Detect which cell encompasses the target text, then output its [X, Y] center coordinate. 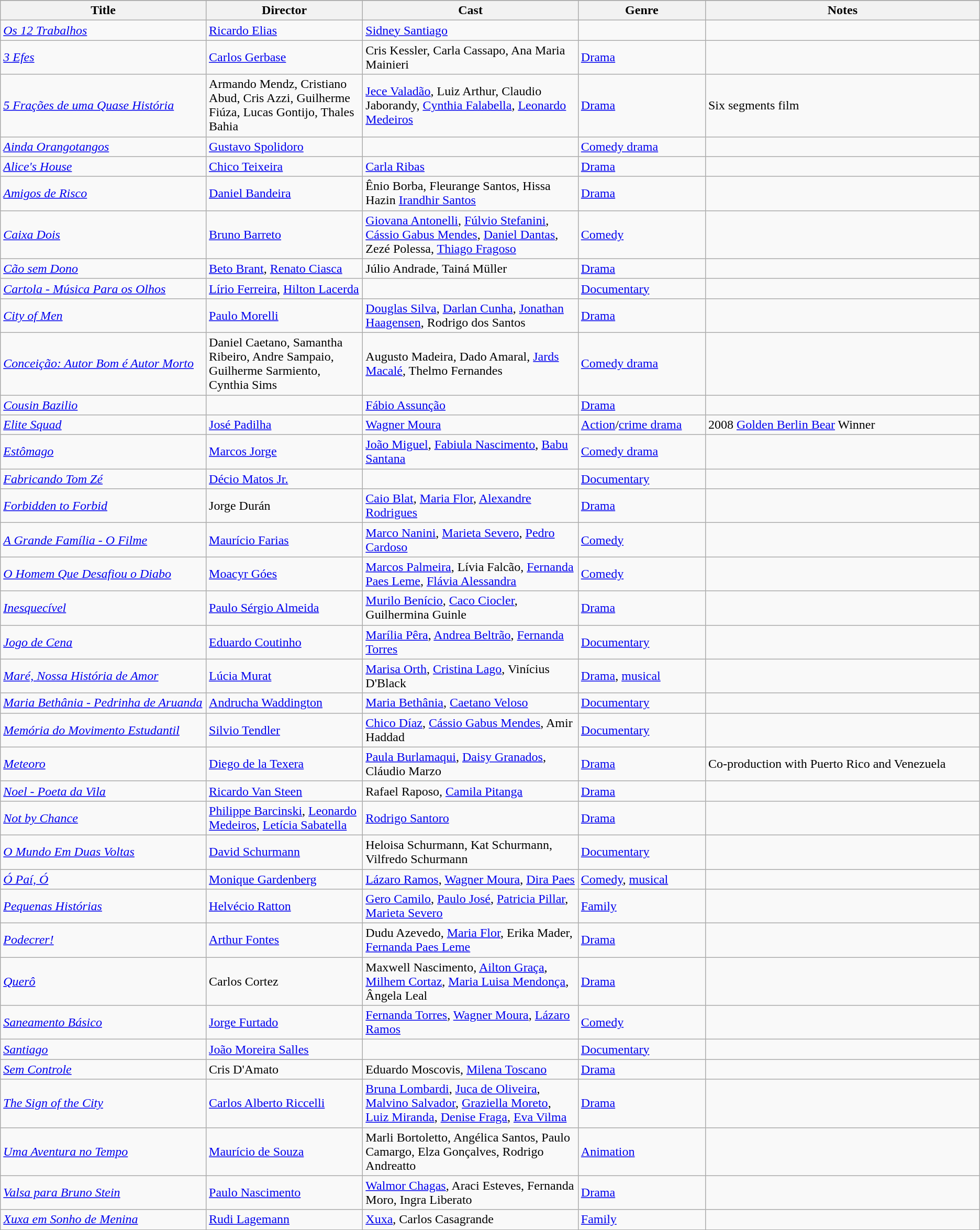
Animation [642, 1151]
Director [285, 10]
Genre [642, 10]
2008 Golden Berlin Bear Winner [842, 425]
Forbidden to Forbid [104, 506]
Podecrer! [104, 940]
Carlos Gerbase [285, 58]
Elite Squad [104, 425]
Augusto Madeira, Dado Amaral, Jards Macalé, Thelmo Fernandes [470, 363]
Bruna Lombardi, Juca de Oliveira, Malvino Salvador, Graziella Moreto, Luiz Miranda, Denise Fraga, Eva Vilma [470, 1103]
Comedy, musical [642, 879]
Cast [470, 10]
Walmor Chagas, Araci Esteves, Fernanda Moro, Ingra Liberato [470, 1192]
O Homem Que Desafiou o Diabo [104, 574]
Maria Bethânia - Pedrinha de Aruanda [104, 703]
Fernanda Torres, Wagner Moura, Lázaro Ramos [470, 1023]
Querô [104, 981]
Andrucha Waddington [285, 703]
Cão sem Dono [104, 269]
Paulo Sérgio Almeida [285, 608]
Conceição: Autor Bom é Autor Morto [104, 363]
Monique Gardenberg [285, 879]
Carlos Alberto Riccelli [285, 1103]
Marli Bortoletto, Angélica Santos, Paulo Camargo, Elza Gonçalves, Rodrigo Andreatto [470, 1151]
Décio Matos Jr. [285, 479]
Saneamento Básico [104, 1023]
Caixa Dois [104, 234]
3 Efes [104, 58]
Rafael Raposo, Camila Pitanga [470, 791]
Uma Aventura no Tempo [104, 1151]
Philippe Barcinski, Leonardo Medeiros, Letícia Sabatella [285, 818]
Jogo de Cena [104, 642]
Chico Teixeira [285, 166]
Marisa Orth, Cristina Lago, Vinícius D'Black [470, 676]
Co-production with Puerto Rico and Venezuela [842, 764]
Daniel Bandeira [285, 194]
José Padilha [285, 425]
Eduardo Moscovis, Milena Toscano [470, 1069]
Caio Blat, Maria Flor, Alexandre Rodrigues [470, 506]
Marcos Palmeira, Lívia Falcão, Fernanda Paes Leme, Flávia Alessandra [470, 574]
Gustavo Spolidoro [285, 147]
Cartola - Música Para os Olhos [104, 288]
Meteoro [104, 764]
Fábio Assunção [470, 405]
Paula Burlamaqui, Daisy Granados, Cláudio Marzo [470, 764]
Chico Díaz, Cássio Gabus Mendes, Amir Haddad [470, 730]
Paulo Morelli [285, 315]
Murilo Benício, Caco Ciocler, Guilhermina Guinle [470, 608]
Amigos de Risco [104, 194]
Inesquecível [104, 608]
Lázaro Ramos, Wagner Moura, Dira Paes [470, 879]
Bruno Barreto [285, 234]
Maria Bethânia, Caetano Veloso [470, 703]
Maurício Farias [285, 540]
City of Men [104, 315]
A Grande Família - O Filme [104, 540]
Júlio Andrade, Tainá Müller [470, 269]
Carla Ribas [470, 166]
Lírio Ferreira, Hilton Lacerda [285, 288]
Giovana Antonelli, Fúlvio Stefanini, Cássio Gabus Mendes, Daniel Dantas, Zezé Polessa, Thiago Fragoso [470, 234]
Sem Controle [104, 1069]
David Schurmann [285, 852]
Carlos Cortez [285, 981]
Rudi Lagemann [285, 1220]
Dudu Azevedo, Maria Flor, Erika Mader, Fernanda Paes Leme [470, 940]
Daniel Caetano, Samantha Ribeiro, Andre Sampaio, Guilherme Sarmiento, Cynthia Sims [285, 363]
Heloisa Schurmann, Kat Schurmann, Vilfredo Schurmann [470, 852]
Marco Nanini, Marieta Severo, Pedro Cardoso [470, 540]
Action/crime drama [642, 425]
Not by Chance [104, 818]
Paulo Nascimento [285, 1192]
Jorge Durán [285, 506]
Marcos Jorge [285, 452]
Notes [842, 10]
Jorge Furtado [285, 1023]
Gero Camilo, Paulo José, Patricia Pillar, Marieta Severo [470, 907]
Xuxa em Sonho de Menina [104, 1220]
Cris Kessler, Carla Cassapo, Ana Maria Mainieri [470, 58]
The Sign of the City [104, 1103]
Ó Paí, Ó [104, 879]
Estômago [104, 452]
João Miguel, Fabiula Nascimento, Babu Santana [470, 452]
Ricardo Van Steen [285, 791]
Douglas Silva, Darlan Cunha, Jonathan Haagensen, Rodrigo dos Santos [470, 315]
Title [104, 10]
Maurício de Souza [285, 1151]
Valsa para Bruno Stein [104, 1192]
O Mundo Em Duas Voltas [104, 852]
Ainda Orangotangos [104, 147]
Cris D'Amato [285, 1069]
Wagner Moura [470, 425]
Santiago [104, 1049]
Memória do Movimento Estudantil [104, 730]
Moacyr Góes [285, 574]
João Moreira Salles [285, 1049]
Fabricando Tom Zé [104, 479]
Ricardo Elias [285, 30]
Lúcia Murat [285, 676]
Ênio Borba, Fleurange Santos, Hissa Hazin Irandhir Santos [470, 194]
Armando Mendz, Cristiano Abud, Cris Azzi, Guilherme Fiúza, Lucas Gontijo, Thales Bahia [285, 106]
Jece Valadão, Luiz Arthur, Claudio Jaborandy, Cynthia Falabella, Leonardo Medeiros [470, 106]
Marília Pêra, Andrea Beltrão, Fernanda Torres [470, 642]
Sidney Santiago [470, 30]
Beto Brant, Renato Ciasca [285, 269]
Rodrigo Santoro [470, 818]
Drama, musical [642, 676]
Eduardo Coutinho [285, 642]
Helvécio Ratton [285, 907]
Diego de la Texera [285, 764]
5 Frações de uma Quase História [104, 106]
Noel - Poeta da Vila [104, 791]
Arthur Fontes [285, 940]
Six segments film [842, 106]
Maré, Nossa História de Amor [104, 676]
Alice's House [104, 166]
Cousin Bazilio [104, 405]
Maxwell Nascimento, Ailton Graça, Milhem Cortaz, Maria Luisa Mendonça, Ângela Leal [470, 981]
Xuxa, Carlos Casagrande [470, 1220]
Os 12 Trabalhos [104, 30]
Pequenas Histórias [104, 907]
Silvio Tendler [285, 730]
